Output the [X, Y] coordinate of the center of the cell containing the given text.  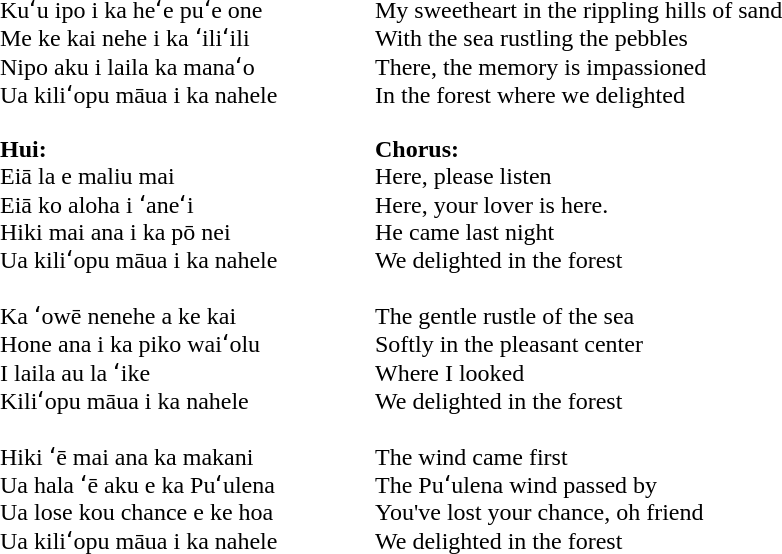
Hiki mai ana i ka pō nei [188, 232]
Eiā la e maliu mai [188, 176]
Hiki ʻē mai ana ka makani [188, 456]
Kiliʻopu māua i ka nahele [188, 400]
Hui: [188, 150]
Ua lose kou chance e ke hoa [188, 512]
I laila au la ʻike [188, 372]
Eiā ko aloha i ʻaneʻi [188, 204]
Nipo aku i laila ka manaʻo [188, 66]
Me ke kai nehe i ka ʻiliʻili [188, 38]
Ka ʻowē nenehe a ke kai [188, 315]
Hone ana i ka piko waiʻolu [188, 344]
Ua hala ʻē aku e ka Puʻulena [188, 484]
